Locate the cell with the specified text and output its [x, y] center coordinate. 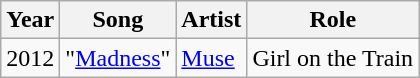
Artist [212, 20]
Girl on the Train [333, 58]
Song [118, 20]
2012 [30, 58]
Year [30, 20]
Role [333, 20]
"Madness" [118, 58]
Muse [212, 58]
